Locate the cell with the specified text and output its (x, y) center coordinate. 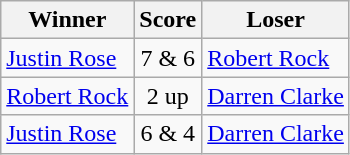
6 & 4 (168, 134)
2 up (168, 96)
Winner (68, 20)
Score (168, 20)
Loser (276, 20)
7 & 6 (168, 58)
